Pinpoint the cell where the given text exists, returning its (X, Y) midpoint coordinate. 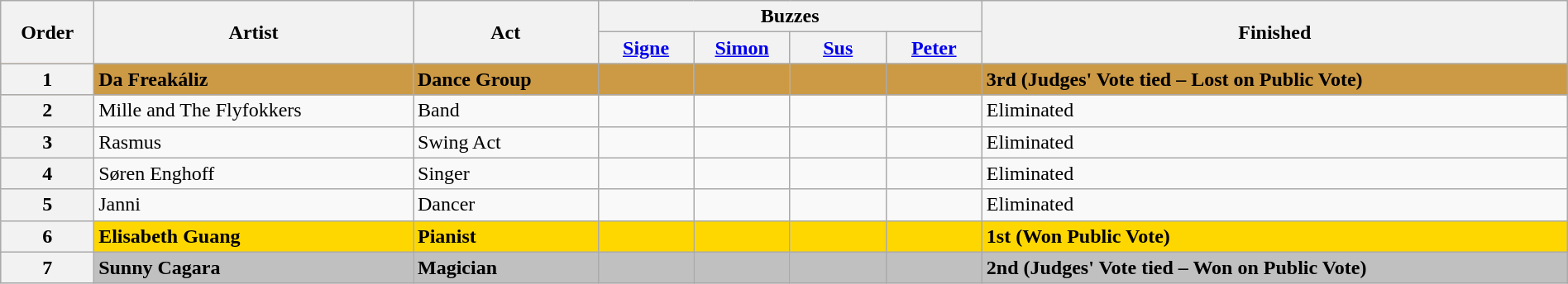
Rasmus (254, 142)
Singer (506, 173)
Act (506, 32)
Mille and The Flyfokkers (254, 111)
Elisabeth Guang (254, 236)
1st (Won Public Vote) (1274, 236)
Da Freakáliz (254, 79)
3rd (Judges' Vote tied – Lost on Public Vote) (1274, 79)
Buzzes (790, 17)
Peter (934, 48)
Artist (254, 32)
6 (48, 236)
1 (48, 79)
Magician (506, 267)
Janni (254, 205)
Dancer (506, 205)
Order (48, 32)
Swing Act (506, 142)
Pianist (506, 236)
Simon (742, 48)
Band (506, 111)
Finished (1274, 32)
2 (48, 111)
2nd (Judges' Vote tied – Won on Public Vote) (1274, 267)
4 (48, 173)
3 (48, 142)
Søren Enghoff (254, 173)
Sunny Cagara (254, 267)
Signe (646, 48)
5 (48, 205)
Dance Group (506, 79)
7 (48, 267)
Sus (838, 48)
